Return (X, Y) of the center of cell containing provided text 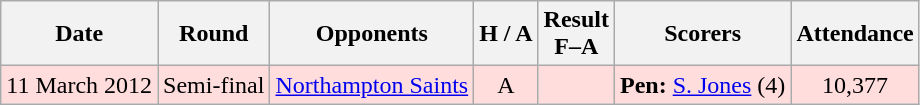
Opponents (372, 34)
11 March 2012 (80, 85)
10,377 (855, 85)
Date (80, 34)
ResultF–A (576, 34)
Scorers (702, 34)
Northampton Saints (372, 85)
H / A (506, 34)
Semi-final (214, 85)
Attendance (855, 34)
A (506, 85)
Pen: S. Jones (4) (702, 85)
Round (214, 34)
